Identify which cell holds the provided text, then report its [X, Y] central coordinate. 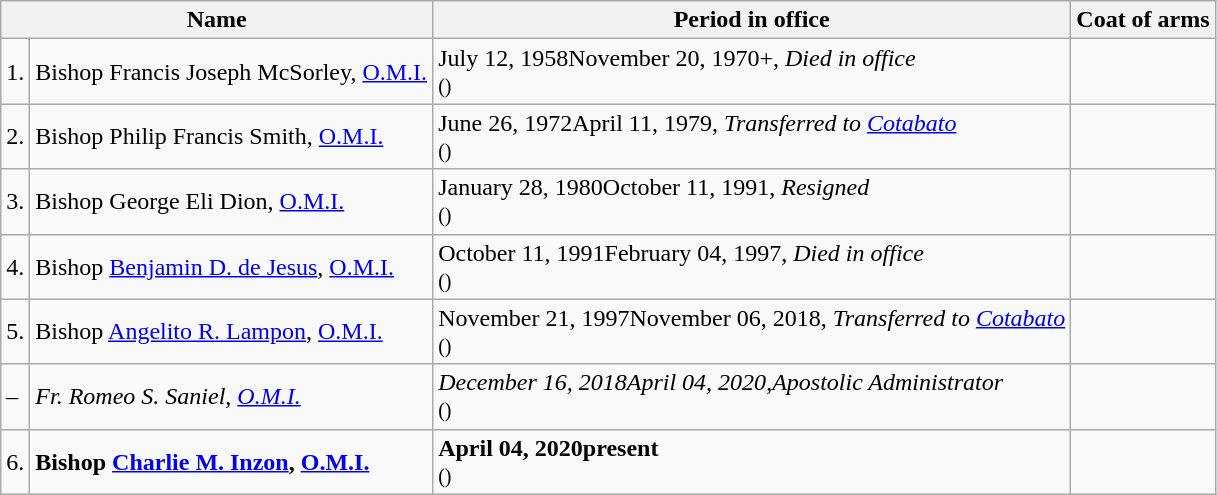
January 28, 1980October 11, 1991, Resigned() [752, 202]
6. [16, 462]
Name [217, 20]
Coat of arms [1143, 20]
December 16, 2018April 04, 2020,Apostolic Administrator() [752, 396]
Bishop Philip Francis Smith, O.M.I. [232, 136]
Fr. Romeo S. Saniel, O.M.I. [232, 396]
Bishop George Eli Dion, O.M.I. [232, 202]
Bishop Benjamin D. de Jesus, O.M.I. [232, 266]
June 26, 1972April 11, 1979, Transferred to Cotabato() [752, 136]
5. [16, 332]
1. [16, 72]
Bishop Francis Joseph McSorley, O.M.I. [232, 72]
Bishop Charlie M. Inzon, O.M.I. [232, 462]
April 04, 2020present() [752, 462]
4. [16, 266]
July 12, 1958November 20, 1970+, Died in office() [752, 72]
2. [16, 136]
Period in office [752, 20]
– [16, 396]
Bishop Angelito R. Lampon, O.M.I. [232, 332]
October 11, 1991February 04, 1997, Died in office() [752, 266]
November 21, 1997November 06, 2018, Transferred to Cotabato() [752, 332]
3. [16, 202]
